From the cell containing the given text, extract its center point as [x, y] coordinate. 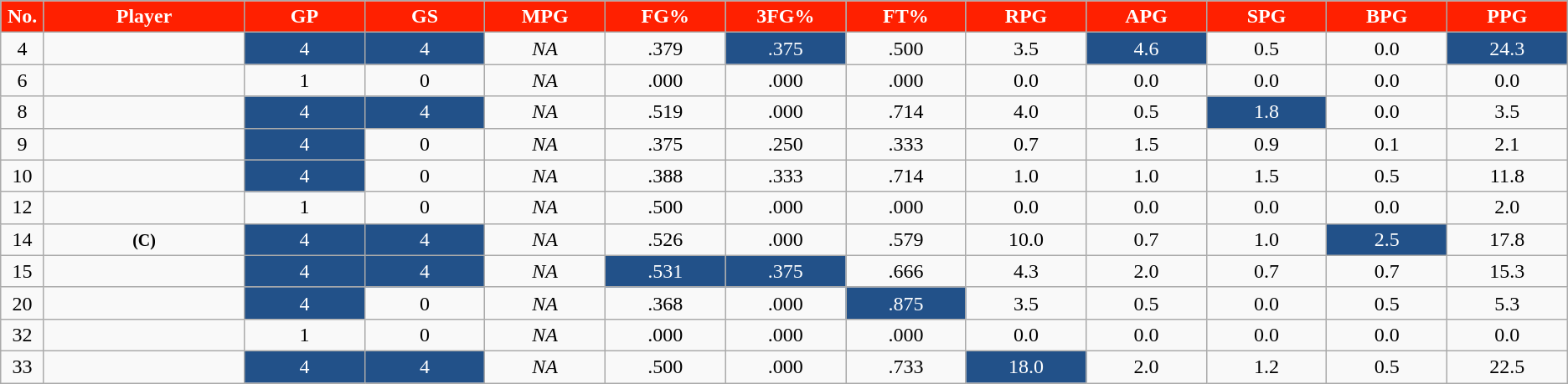
.531 [665, 271]
9 [23, 144]
10 [23, 176]
.388 [665, 176]
(C) [144, 239]
12 [23, 207]
MPG [545, 17]
0.9 [1266, 144]
4.6 [1147, 49]
8 [23, 112]
.368 [665, 303]
SPG [1266, 17]
15.3 [1507, 271]
.733 [906, 366]
14 [23, 239]
4.3 [1026, 271]
33 [23, 366]
10.0 [1026, 239]
.379 [665, 49]
2.5 [1387, 239]
RPG [1026, 17]
BPG [1387, 17]
32 [23, 335]
.526 [665, 239]
.666 [906, 271]
15 [23, 271]
.579 [906, 239]
20 [23, 303]
6 [23, 80]
FT% [906, 17]
4.0 [1026, 112]
17.8 [1507, 239]
3FG% [786, 17]
Player [144, 17]
FG% [665, 17]
2.1 [1507, 144]
22.5 [1507, 366]
11.8 [1507, 176]
0.1 [1387, 144]
GP [305, 17]
No. [23, 17]
APG [1147, 17]
24.3 [1507, 49]
.250 [786, 144]
1.8 [1266, 112]
.519 [665, 112]
PPG [1507, 17]
18.0 [1026, 366]
GS [425, 17]
1.2 [1266, 366]
.875 [906, 303]
5.3 [1507, 303]
